Return (x, y) of the center of cell containing provided text 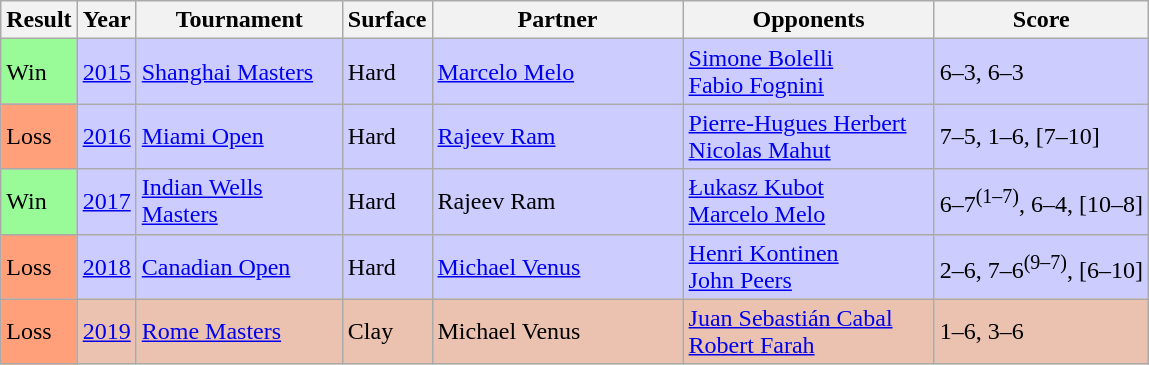
7–5, 1–6, [7–10] (1041, 136)
Miami Open (239, 136)
Year (106, 20)
2017 (106, 202)
6–7(1–7), 6–4, [10–8] (1041, 202)
Canadian Open (239, 266)
Marcelo Melo (558, 72)
Indian Wells Masters (239, 202)
Simone Bolelli Fabio Fognini (808, 72)
Clay (387, 332)
Łukasz Kubot Marcelo Melo (808, 202)
Shanghai Masters (239, 72)
Score (1041, 20)
Tournament (239, 20)
2019 (106, 332)
1–6, 3–6 (1041, 332)
Pierre-Hugues Herbert Nicolas Mahut (808, 136)
Opponents (808, 20)
2015 (106, 72)
6–3, 6–3 (1041, 72)
2016 (106, 136)
Surface (387, 20)
2018 (106, 266)
2–6, 7–6(9–7), [6–10] (1041, 266)
Henri Kontinen John Peers (808, 266)
Partner (558, 20)
Result (39, 20)
Rome Masters (239, 332)
Juan Sebastián Cabal Robert Farah (808, 332)
